Output the [X, Y] coordinate of the center of the cell containing the given text.  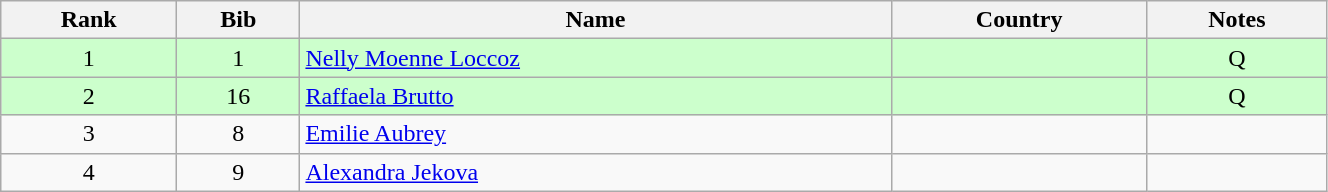
Nelly Moenne Loccoz [596, 58]
9 [238, 172]
Rank [89, 20]
Name [596, 20]
3 [89, 134]
Country [1019, 20]
Raffaela Brutto [596, 96]
Alexandra Jekova [596, 172]
Bib [238, 20]
16 [238, 96]
4 [89, 172]
Notes [1236, 20]
2 [89, 96]
8 [238, 134]
Emilie Aubrey [596, 134]
